Extract the (x, y) coordinate from the center of the cell holding the provided text.  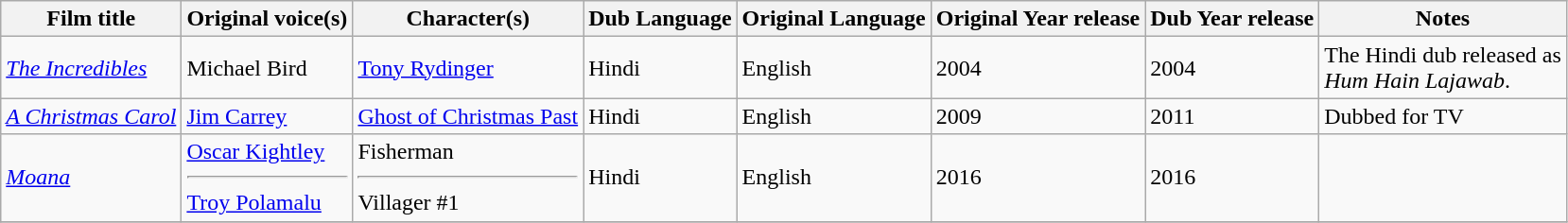
Original Language (834, 19)
A Christmas Carol (91, 116)
Dub Language (660, 19)
The Incredibles (91, 68)
Michael Bird (267, 68)
Original Year release (1038, 19)
2011 (1232, 116)
Oscar KightleyTroy Polamalu (267, 178)
Jim Carrey (267, 116)
The Hindi dub released as Hum Hain Lajawab. (1443, 68)
Original voice(s) (267, 19)
Notes (1443, 19)
Film title (91, 19)
Tony Rydinger (468, 68)
2009 (1038, 116)
Dub Year release (1232, 19)
Moana (91, 178)
Ghost of Christmas Past (468, 116)
Character(s) (468, 19)
FishermanVillager #1 (468, 178)
Dubbed for TV (1443, 116)
